Output the [X, Y] coordinate of the center of the cell containing the given text.  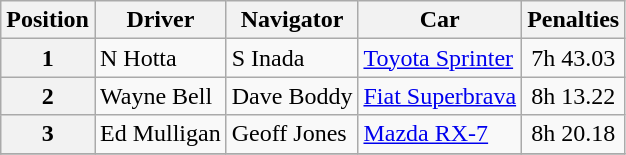
Wayne Bell [160, 96]
2 [48, 96]
7h 43.03 [574, 58]
S Inada [292, 58]
3 [48, 134]
1 [48, 58]
N Hotta [160, 58]
Driver [160, 20]
Navigator [292, 20]
8h 13.22 [574, 96]
8h 20.18 [574, 134]
Geoff Jones [292, 134]
Mazda RX-7 [440, 134]
Car [440, 20]
Penalties [574, 20]
Fiat Superbrava [440, 96]
Position [48, 20]
Ed Mulligan [160, 134]
Toyota Sprinter [440, 58]
Dave Boddy [292, 96]
